Output the [X, Y] coordinate of the center of the cell containing the given text.  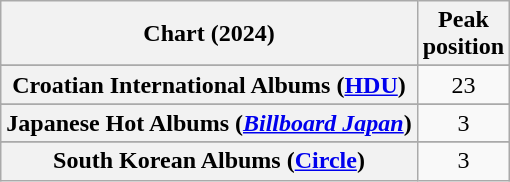
23 [463, 85]
Japanese Hot Albums (Billboard Japan) [209, 123]
Chart (2024) [209, 34]
South Korean Albums (Circle) [209, 161]
Croatian International Albums (HDU) [209, 85]
Peakposition [463, 34]
